Find where the given text appears and provide that cell's center as (x, y) coordinate. 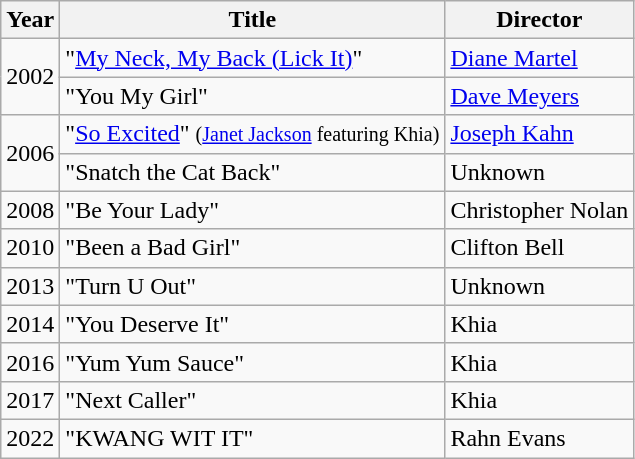
2014 (30, 324)
Title (252, 20)
Dave Meyers (540, 96)
Joseph Kahn (540, 134)
Director (540, 20)
"You My Girl" (252, 96)
Clifton Bell (540, 248)
"Been a Bad Girl" (252, 248)
"Turn U Out" (252, 286)
Year (30, 20)
Christopher Nolan (540, 210)
Diane Martel (540, 58)
"My Neck, My Back (Lick It)" (252, 58)
Rahn Evans (540, 438)
2002 (30, 77)
2013 (30, 286)
2017 (30, 400)
"KWANG WIT IT" (252, 438)
"Next Caller" (252, 400)
2022 (30, 438)
"So Excited" (Janet Jackson featuring Khia) (252, 134)
"You Deserve It" (252, 324)
"Yum Yum Sauce" (252, 362)
2016 (30, 362)
"Snatch the Cat Back" (252, 172)
2006 (30, 153)
2010 (30, 248)
2008 (30, 210)
"Be Your Lady" (252, 210)
